Pinpoint the cell where the given text exists, returning its (x, y) midpoint coordinate. 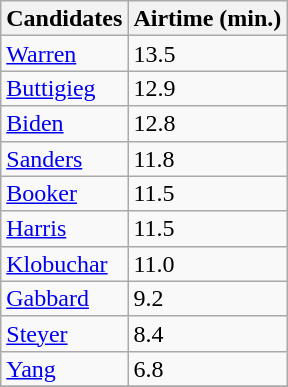
Warren (64, 54)
Booker (64, 194)
Harris (64, 228)
11.8 (208, 158)
Sanders (64, 158)
Steyer (64, 334)
9.2 (208, 298)
Yang (64, 368)
Biden (64, 124)
Gabbard (64, 298)
Airtime (min.) (208, 18)
Buttigieg (64, 88)
8.4 (208, 334)
11.0 (208, 264)
12.8 (208, 124)
Klobuchar (64, 264)
6.8 (208, 368)
12.9 (208, 88)
Candidates (64, 18)
13.5 (208, 54)
